Return [x, y] of the center of cell containing provided text 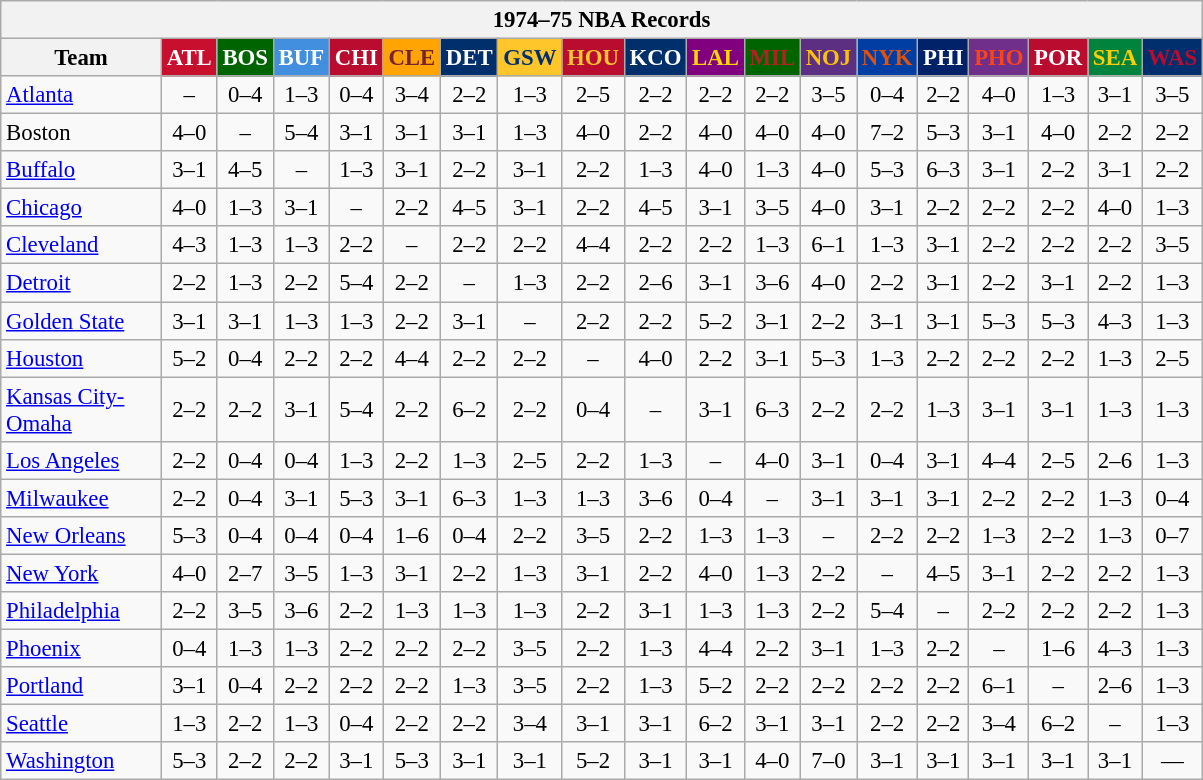
7–2 [888, 133]
1974–75 NBA Records [602, 20]
— [1172, 761]
Atlanta [82, 95]
Seattle [82, 724]
ATL [189, 58]
7–0 [828, 761]
DET [470, 58]
Washington [82, 761]
BOS [245, 58]
HOU [594, 58]
Milwaukee [82, 498]
Phoenix [82, 648]
Chicago [82, 208]
LAL [716, 58]
POR [1058, 58]
Cleveland [82, 245]
GSW [530, 58]
2–7 [245, 573]
New York [82, 573]
Team [82, 58]
0–7 [1172, 536]
PHO [999, 58]
Philadelphia [82, 611]
CLE [412, 58]
WAS [1172, 58]
CHI [356, 58]
BUF [301, 58]
KCO [656, 58]
Buffalo [82, 170]
MIL [772, 58]
Houston [82, 358]
NYK [888, 58]
NOJ [828, 58]
Kansas City-Omaha [82, 410]
Detroit [82, 283]
Boston [82, 133]
SEA [1116, 58]
Portland [82, 686]
PHI [944, 58]
Los Angeles [82, 460]
Golden State [82, 321]
New Orleans [82, 536]
